Search for the cell housing the specified text and yield its [x, y] center coordinate. 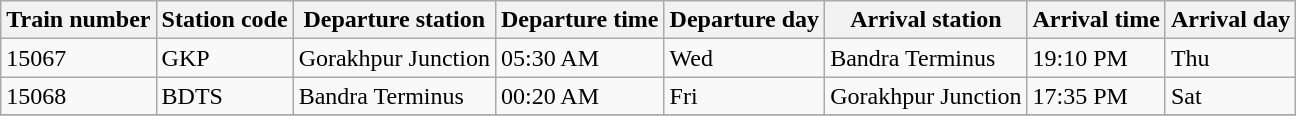
Fri [744, 96]
Thu [1230, 58]
BDTS [224, 96]
Station code [224, 20]
17:35 PM [1096, 96]
Arrival day [1230, 20]
Departure time [580, 20]
Train number [78, 20]
05:30 AM [580, 58]
15068 [78, 96]
GKP [224, 58]
Wed [744, 58]
Sat [1230, 96]
Departure day [744, 20]
Arrival station [926, 20]
15067 [78, 58]
Arrival time [1096, 20]
00:20 AM [580, 96]
Departure station [394, 20]
19:10 PM [1096, 58]
